Locate the cell with the specified text and output its [X, Y] center coordinate. 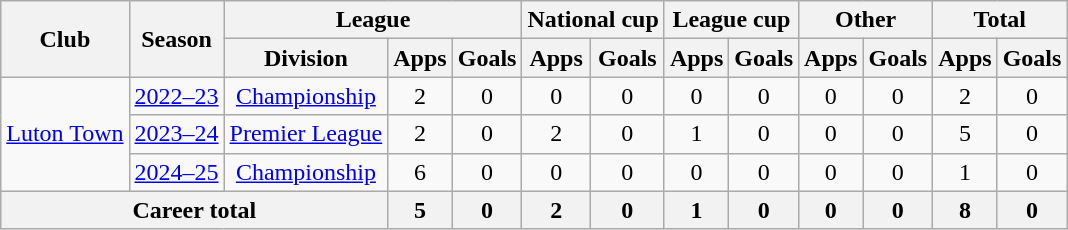
8 [965, 210]
Other [866, 20]
Career total [194, 210]
National cup [593, 20]
6 [420, 172]
2024–25 [176, 172]
Division [306, 58]
Premier League [306, 134]
League [373, 20]
Season [176, 39]
League cup [731, 20]
2022–23 [176, 96]
Club [65, 39]
2023–24 [176, 134]
Total [1000, 20]
Luton Town [65, 134]
